Pinpoint the cell where the given text exists, returning its [X, Y] midpoint coordinate. 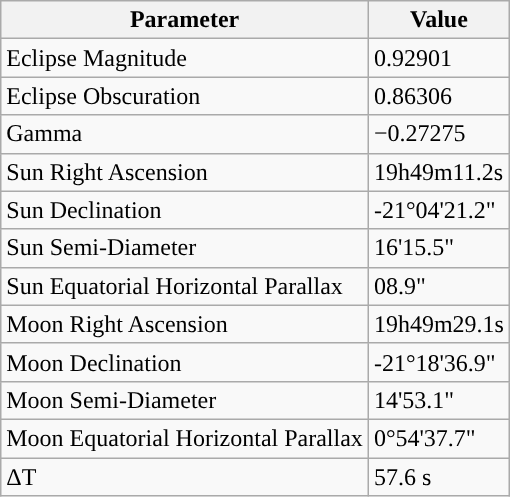
Gamma [185, 134]
Sun Equatorial Horizontal Parallax [185, 286]
Moon Equatorial Horizontal Parallax [185, 438]
Sun Right Ascension [185, 172]
14'53.1" [438, 400]
08.9" [438, 286]
Moon Semi-Diameter [185, 400]
57.6 s [438, 477]
Sun Semi-Diameter [185, 248]
−0.27275 [438, 134]
ΔT [185, 477]
Value [438, 20]
Sun Declination [185, 210]
Moon Declination [185, 362]
-21°04'21.2" [438, 210]
Parameter [185, 20]
-21°18'36.9" [438, 362]
Eclipse Obscuration [185, 96]
Moon Right Ascension [185, 324]
19h49m11.2s [438, 172]
Eclipse Magnitude [185, 58]
0.92901 [438, 58]
16'15.5" [438, 248]
0.86306 [438, 96]
0°54'37.7" [438, 438]
19h49m29.1s [438, 324]
